Return the (X, Y) coordinate for the center point of the cell that contains the specified text.  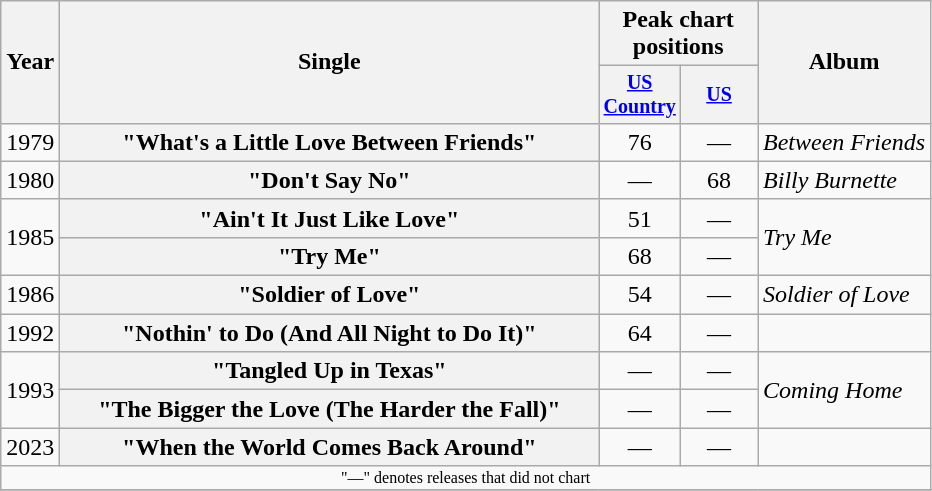
2023 (30, 447)
"Tangled Up in Texas" (330, 371)
Peak chartpositions (678, 34)
51 (640, 218)
"What's a Little Love Between Friends" (330, 142)
US Country (640, 94)
"Try Me" (330, 256)
Billy Burnette (844, 180)
"—" denotes releases that did not chart (466, 478)
64 (640, 333)
"Nothin' to Do (And All Night to Do It)" (330, 333)
"Ain't It Just Like Love" (330, 218)
54 (640, 295)
Single (330, 62)
1980 (30, 180)
Album (844, 62)
Between Friends (844, 142)
1986 (30, 295)
"Don't Say No" (330, 180)
1992 (30, 333)
Try Me (844, 237)
1979 (30, 142)
Year (30, 62)
"The Bigger the Love (The Harder the Fall)" (330, 409)
US (720, 94)
1985 (30, 237)
"When the World Comes Back Around" (330, 447)
Coming Home (844, 390)
Soldier of Love (844, 295)
76 (640, 142)
1993 (30, 390)
"Soldier of Love" (330, 295)
